Extract the (x, y) coordinate from the center of the cell holding the provided text.  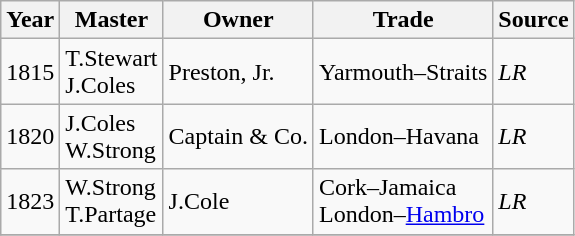
Owner (238, 20)
Preston, Jr. (238, 72)
J.ColesW.Strong (112, 136)
Cork–JamaicaLondon–Hambro (402, 202)
Yarmouth–Straits (402, 72)
J.Cole (238, 202)
Source (534, 20)
Year (30, 20)
1820 (30, 136)
W.StrongT.Partage (112, 202)
Captain & Co. (238, 136)
Master (112, 20)
T.StewartJ.Coles (112, 72)
1823 (30, 202)
Trade (402, 20)
1815 (30, 72)
London–Havana (402, 136)
